Identify which cell holds the provided text, then report its (X, Y) central coordinate. 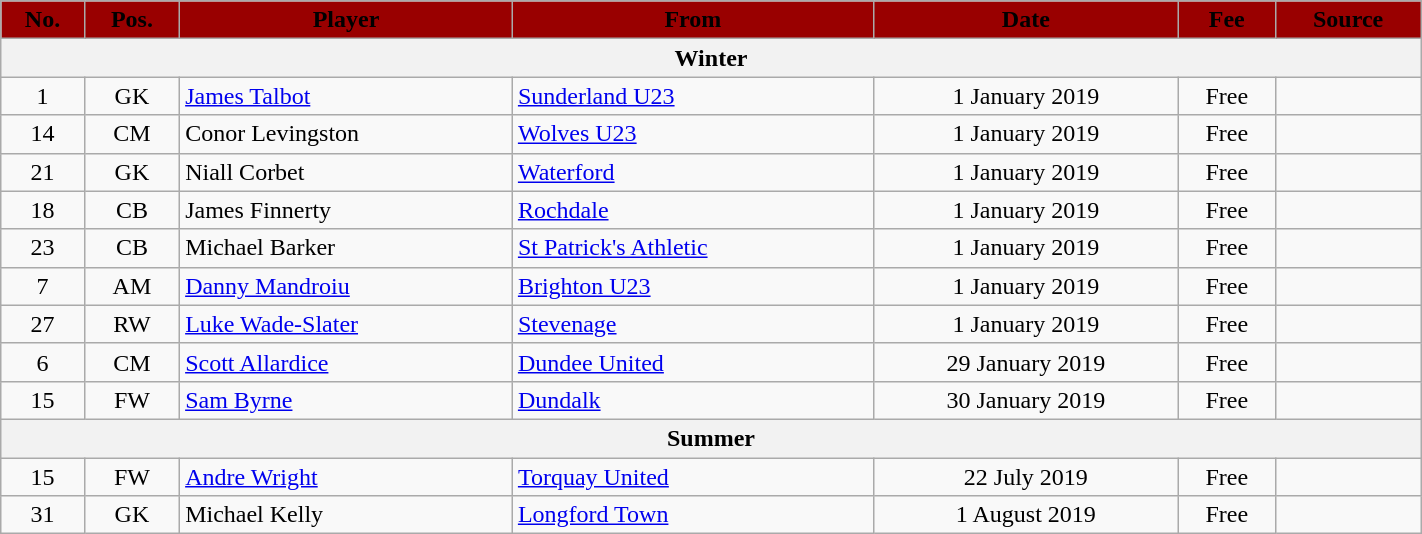
Summer (711, 438)
Winter (711, 58)
St Patrick's Athletic (692, 248)
30 January 2019 (1026, 400)
James Finnerty (346, 210)
Source (1348, 20)
Player (346, 20)
18 (42, 210)
Pos. (132, 20)
14 (42, 134)
Sam Byrne (346, 400)
RW (132, 324)
7 (42, 286)
Torquay United (692, 477)
Luke Wade-Slater (346, 324)
Stevenage (692, 324)
Andre Wright (346, 477)
James Talbot (346, 96)
Longford Town (692, 515)
22 July 2019 (1026, 477)
Dundalk (692, 400)
Michael Barker (346, 248)
Dundee United (692, 362)
Brighton U23 (692, 286)
Date (1026, 20)
No. (42, 20)
21 (42, 172)
Rochdale (692, 210)
AM (132, 286)
27 (42, 324)
Wolves U23 (692, 134)
23 (42, 248)
6 (42, 362)
Conor Levingston (346, 134)
From (692, 20)
Waterford (692, 172)
Sunderland U23 (692, 96)
31 (42, 515)
29 January 2019 (1026, 362)
Scott Allardice (346, 362)
Fee (1226, 20)
Danny Mandroiu (346, 286)
1 August 2019 (1026, 515)
Michael Kelly (346, 515)
Niall Corbet (346, 172)
1 (42, 96)
